Provide the [x, y] coordinate of the cell's center where the given text is located.  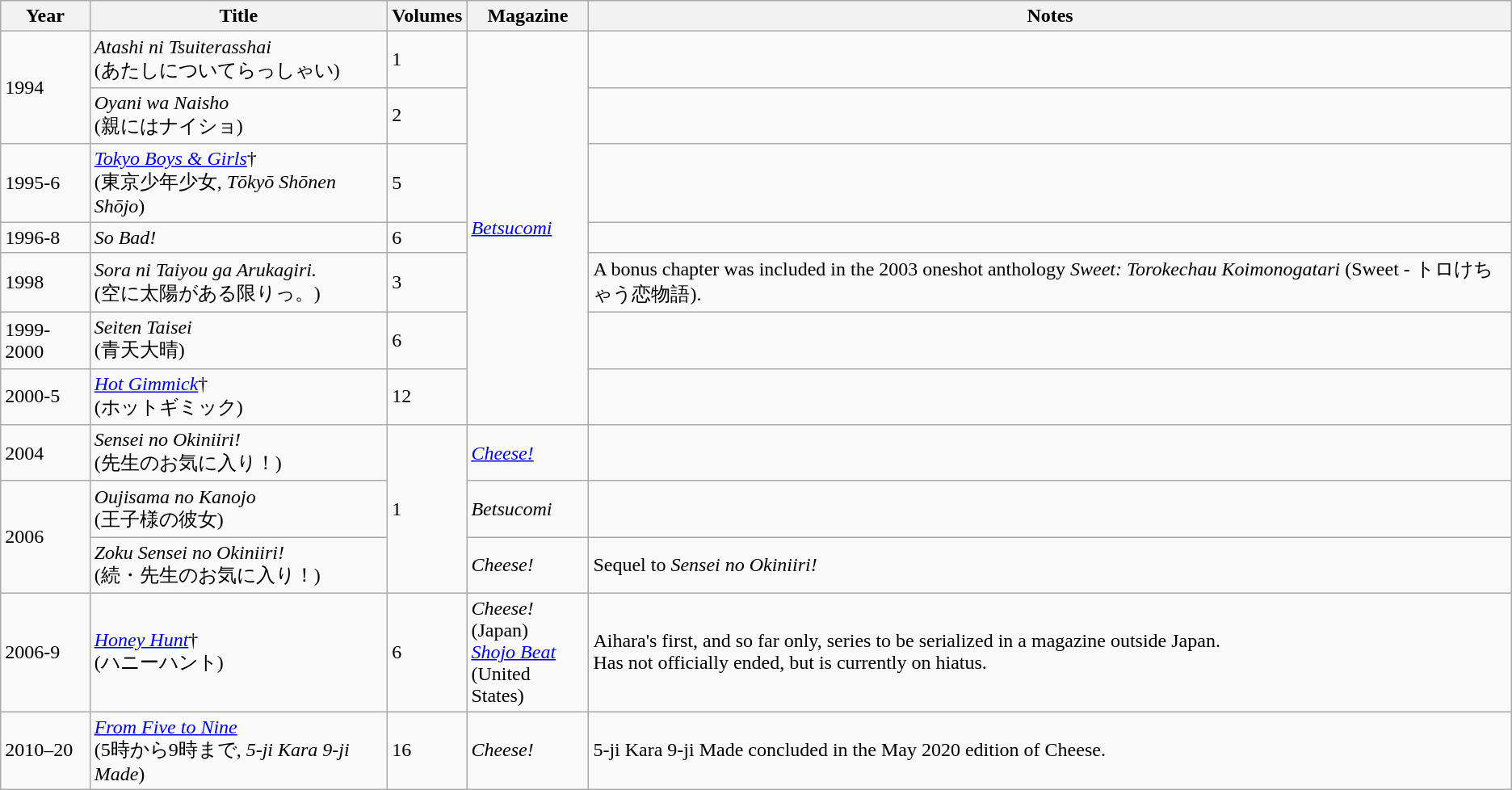
16 [427, 750]
1995-6 [45, 183]
Year [45, 16]
1994 [45, 87]
Tokyo Boys & Girls†(東京少年少女, Tōkyō Shōnen Shōjo) [239, 183]
3 [427, 283]
Hot Gimmick†(ホットギミック) [239, 397]
Title [239, 16]
Aihara's first, and so far only, series to be serialized in a magazine outside Japan.Has not officially ended, but is currently on hiatus. [1050, 652]
Oyani wa Naisho(親にはナイショ) [239, 116]
12 [427, 397]
Volumes [427, 16]
Notes [1050, 16]
Sora ni Taiyou ga Arukagiri.(空に太陽がある限りっ。) [239, 283]
2010–20 [45, 750]
2004 [45, 453]
Zoku Sensei no Okiniiri!(続・先生のお気に入り！) [239, 565]
Atashi ni Tsuiterasshai(あたしについてらっしゃい) [239, 60]
Honey Hunt†(ハニーハント) [239, 652]
Cheese!(Japan)Shojo Beat(United States) [528, 652]
5 [427, 183]
1996-8 [45, 237]
2000-5 [45, 397]
Sensei no Okiniiri!(先生のお気に入り！) [239, 453]
So Bad! [239, 237]
5-ji Kara 9-ji Made concluded in the May 2020 edition of Cheese. [1050, 750]
A bonus chapter was included in the 2003 oneshot anthology Sweet: Torokechau Koimonogatari (Sweet - トロけちゃう恋物語). [1050, 283]
2006 [45, 536]
2006-9 [45, 652]
2 [427, 116]
1999-2000 [45, 341]
1998 [45, 283]
Oujisama no Kanojo(王子様の彼女) [239, 509]
From Five to Nine(5時から9時まで, 5-ji Kara 9-ji Made) [239, 750]
Sequel to Sensei no Okiniiri! [1050, 565]
Magazine [528, 16]
Seiten Taisei(青天大晴) [239, 341]
